Find where the given text appears and provide that cell's center as (X, Y) coordinate. 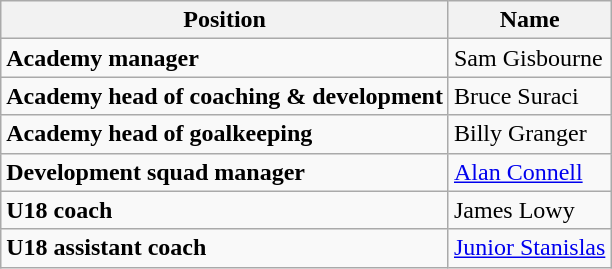
Junior Stanislas (529, 248)
James Lowy (529, 210)
Position (225, 20)
Billy Granger (529, 134)
U18 assistant coach (225, 248)
Academy head of goalkeeping (225, 134)
Academy head of coaching & development (225, 96)
Bruce Suraci (529, 96)
U18 coach (225, 210)
Sam Gisbourne (529, 58)
Alan Connell (529, 172)
Development squad manager (225, 172)
Name (529, 20)
Academy manager (225, 58)
